Scan for the cell matching the given text and deliver its [X, Y] coordinate at center. 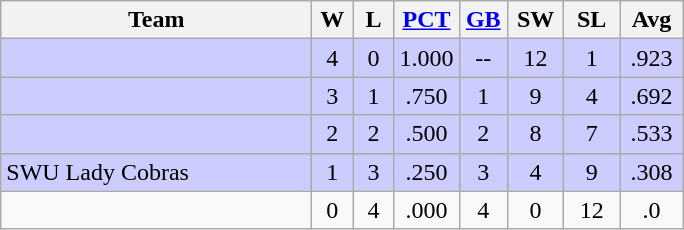
.923 [652, 58]
.500 [426, 134]
.692 [652, 96]
SL [592, 20]
Team [156, 20]
.533 [652, 134]
.750 [426, 96]
.250 [426, 172]
SW [536, 20]
8 [536, 134]
.0 [652, 210]
GB [484, 20]
L [374, 20]
W [332, 20]
.000 [426, 210]
SWU Lady Cobras [156, 172]
PCT [426, 20]
-- [484, 58]
Avg [652, 20]
7 [592, 134]
1.000 [426, 58]
.308 [652, 172]
